Locate the cell with the specified text and output its [x, y] center coordinate. 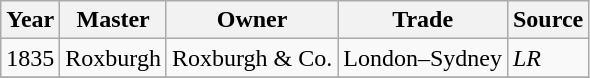
London–Sydney [423, 58]
1835 [30, 58]
Year [30, 20]
Owner [252, 20]
LR [548, 58]
Trade [423, 20]
Roxburgh & Co. [252, 58]
Master [114, 20]
Source [548, 20]
Roxburgh [114, 58]
